Scan for the cell matching the given text and deliver its [X, Y] coordinate at center. 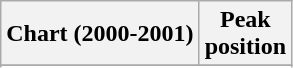
Peakposition [245, 34]
Chart (2000-2001) [100, 34]
